Provide the (x, y) coordinate of the cell's center where the given text is located.  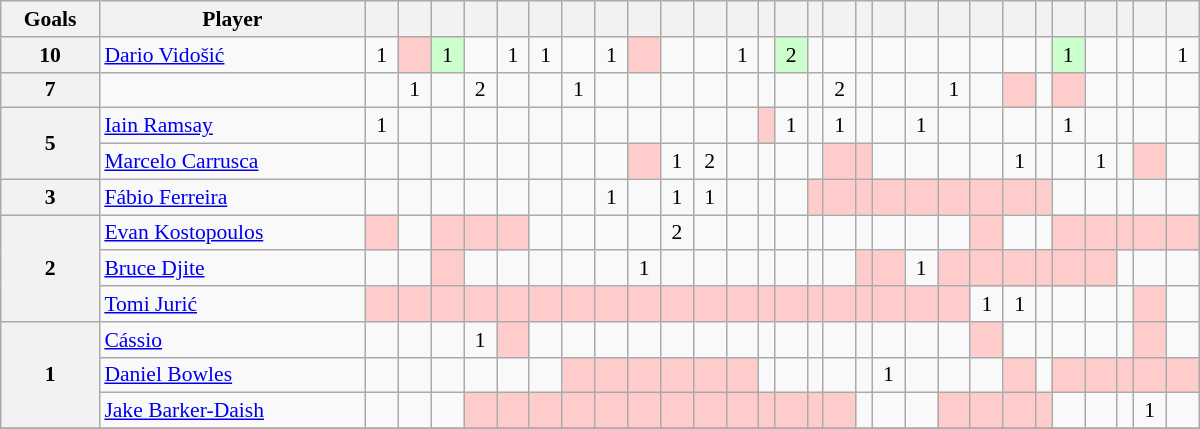
Evan Kostopoulos (232, 233)
Fábio Ferreira (232, 197)
Player (232, 19)
7 (50, 90)
Iain Ramsay (232, 126)
10 (50, 55)
3 (50, 197)
Tomi Jurić (232, 304)
Jake Barker-Daish (232, 411)
5 (50, 144)
Cássio (232, 340)
Dario Vidošić (232, 55)
Daniel Bowles (232, 375)
Bruce Djite (232, 269)
Marcelo Carrusca (232, 162)
Goals (50, 19)
